Provide the (x, y) coordinate of the cell's center where the given text is located.  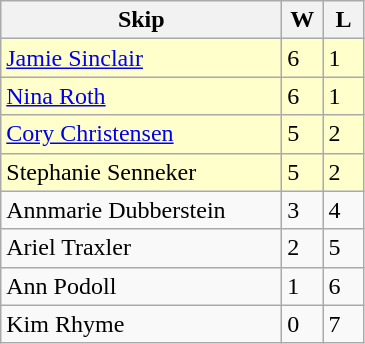
3 (302, 210)
0 (302, 324)
4 (344, 210)
Ariel Traxler (142, 248)
Jamie Sinclair (142, 58)
W (302, 20)
Ann Podoll (142, 286)
Annmarie Dubberstein (142, 210)
7 (344, 324)
Stephanie Senneker (142, 172)
L (344, 20)
Cory Christensen (142, 134)
Kim Rhyme (142, 324)
Nina Roth (142, 96)
Skip (142, 20)
